Detect which cell encompasses the target text, then output its [X, Y] center coordinate. 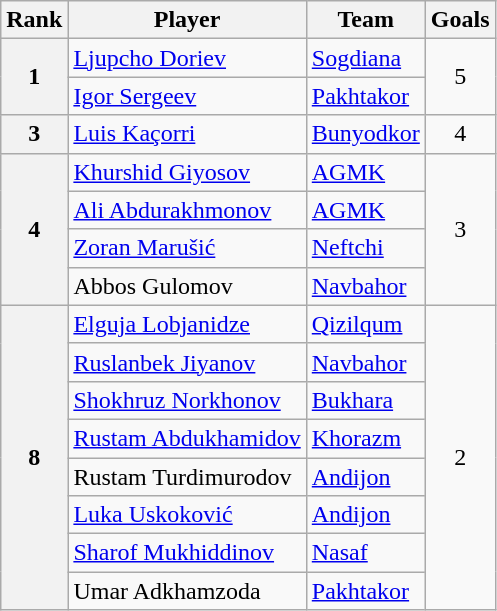
Shokhruz Norkhonov [187, 400]
Sharof Mukhiddinov [187, 553]
Nasaf [366, 553]
5 [460, 77]
Bukhara [366, 400]
1 [34, 77]
Player [187, 20]
Sogdiana [366, 58]
Ruslanbek Jiyanov [187, 362]
Team [366, 20]
Ali Abdurakhmonov [187, 210]
Rustam Turdimurodov [187, 477]
2 [460, 457]
Khorazm [366, 438]
Igor Sergeev [187, 96]
Abbos Gulomov [187, 286]
Elguja Lobjanidze [187, 324]
Rustam Abdukhamidov [187, 438]
Luis Kaçorri [187, 134]
Ljupcho Doriev [187, 58]
Khurshid Giyosov [187, 172]
Zoran Marušić [187, 248]
8 [34, 457]
Bunyodkor [366, 134]
Goals [460, 20]
Umar Adkhamzoda [187, 591]
Qizilqum [366, 324]
Neftchi [366, 248]
Luka Uskoković [187, 515]
Rank [34, 20]
